Identify which cell holds the provided text, then report its (x, y) central coordinate. 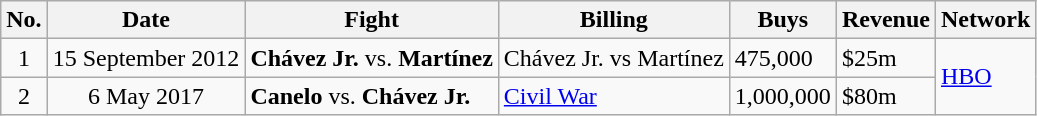
1,000,000 (782, 96)
Network (985, 20)
$25m (886, 58)
HBO (985, 77)
$80m (886, 96)
1 (24, 58)
2 (24, 96)
6 May 2017 (146, 96)
Date (146, 20)
No. (24, 20)
15 September 2012 (146, 58)
Fight (372, 20)
Buys (782, 20)
Canelo vs. Chávez Jr. (372, 96)
475,000 (782, 58)
Chávez Jr. vs. Martínez (372, 58)
Civil War (614, 96)
Chávez Jr. vs Martínez (614, 58)
Billing (614, 20)
Revenue (886, 20)
